Detect which cell encompasses the target text, then output its (X, Y) center coordinate. 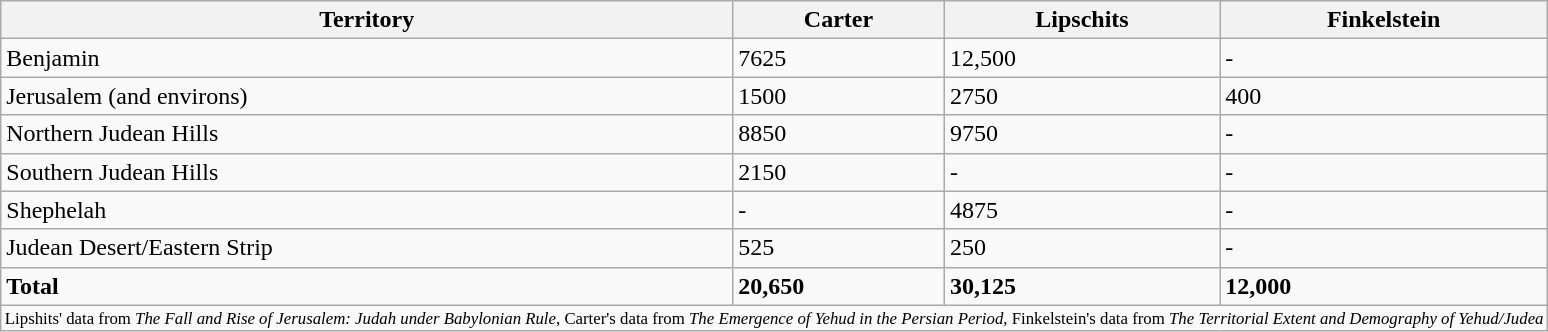
Finkelstein (1384, 20)
8850 (839, 134)
Carter (839, 20)
Judean Desert/Eastern Strip (367, 248)
1500 (839, 96)
12,500 (1082, 58)
Lipschits (1082, 20)
Benjamin (367, 58)
30,125 (1082, 286)
Jerusalem (and environs) (367, 96)
Southern Judean Hills (367, 172)
250 (1082, 248)
20,650 (839, 286)
Northern Judean Hills (367, 134)
Shephelah (367, 210)
Total (367, 286)
400 (1384, 96)
525 (839, 248)
2150 (839, 172)
7625 (839, 58)
Territory (367, 20)
4875 (1082, 210)
12,000 (1384, 286)
2750 (1082, 96)
9750 (1082, 134)
